Detect which cell encompasses the target text, then output its [x, y] center coordinate. 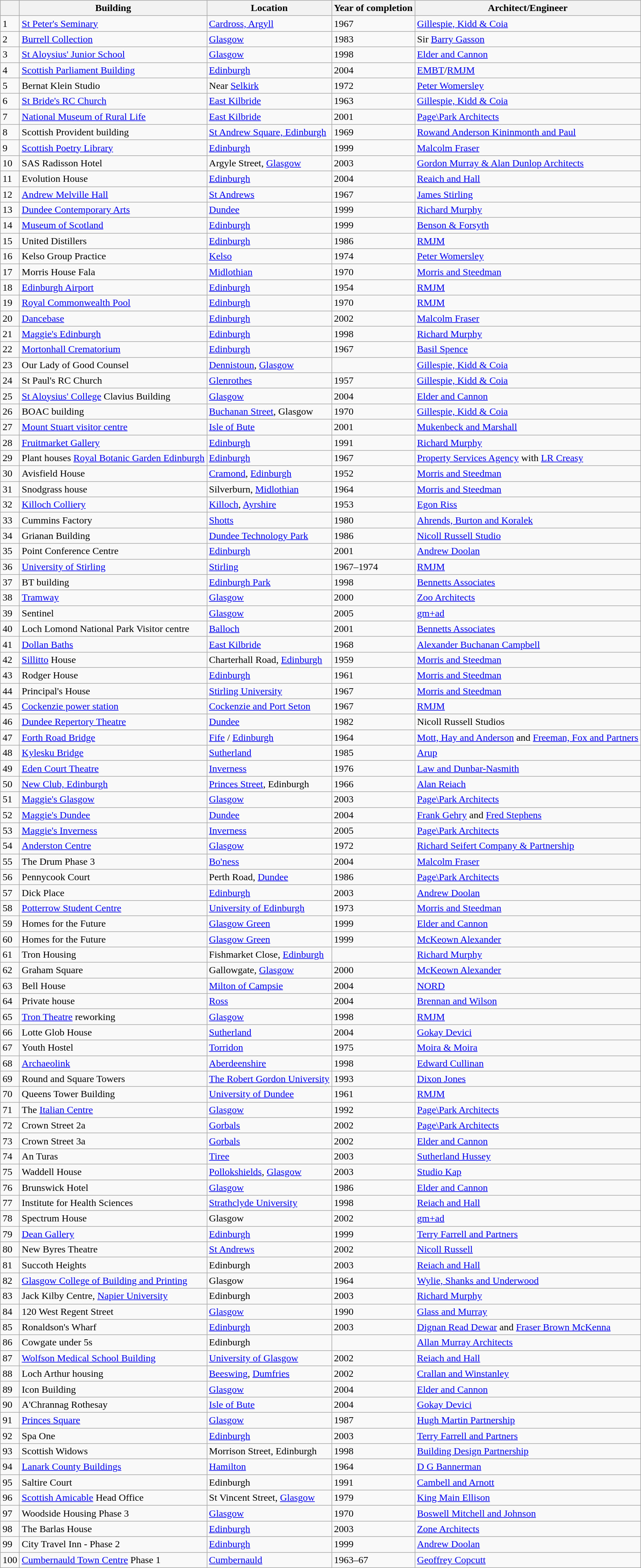
1987 [373, 1420]
42 [10, 660]
Anderston Centre [113, 846]
Cowgate under 5s [113, 1343]
Dixon Jones [528, 1079]
68 [10, 1063]
1963 [373, 101]
Milton of Campsie [269, 986]
Evolution House [113, 179]
United Distillers [113, 241]
54 [10, 846]
Ross [269, 1001]
23 [10, 365]
1992 [373, 1110]
Cardross, Argyll [269, 24]
33 [10, 520]
Bernat Klein Studio [113, 86]
Royal Commonwealth Pool [113, 303]
Reaich and Hall [528, 179]
Perth Road, Dundee [269, 877]
D G Bannerman [528, 1467]
90 [10, 1405]
73 [10, 1141]
22 [10, 349]
51 [10, 799]
Scottish Amicable Head Office [113, 1498]
1969 [373, 132]
1974 [373, 256]
1954 [373, 287]
Stirling University [269, 691]
34 [10, 536]
Mount Stuart visitor centre [113, 427]
Crallan and Winstanley [528, 1374]
Stirling [269, 567]
49 [10, 769]
Ahrends, Burton and Koralek [528, 520]
BOAC building [113, 411]
8 [10, 132]
Lanark County Buildings [113, 1467]
15 [10, 241]
National Museum of Rural Life [113, 117]
44 [10, 691]
Shotts [269, 520]
Property Services Agency with LR Creasy [528, 458]
46 [10, 722]
Point Conference Centre [113, 551]
The Drum Phase 3 [113, 861]
99 [10, 1544]
Princes Street, Edinburgh [269, 784]
11 [10, 179]
77 [10, 1203]
Mortonhall Crematorium [113, 349]
University of Edinburgh [269, 908]
Brennan and Wilson [528, 1001]
Fife / Edinburgh [269, 738]
97 [10, 1513]
Maggie's Edinburgh [113, 334]
2 [10, 39]
18 [10, 287]
Dennistoun, Glasgow [269, 365]
81 [10, 1265]
1968 [373, 644]
Alexander Buchanan Campbell [528, 644]
Zoo Architects [528, 598]
69 [10, 1079]
84 [10, 1312]
53 [10, 830]
University of Stirling [113, 567]
74 [10, 1156]
Kelso [269, 256]
Richard Seifert Company & Partnership [528, 846]
59 [10, 923]
Nicoll Russell [528, 1250]
BT building [113, 582]
29 [10, 458]
Potterrow Student Centre [113, 908]
Bo'ness [269, 861]
Sillitto House [113, 660]
Gallowgate, Glasgow [269, 970]
Tramway [113, 598]
Rowand Anderson Kininmonth and Paul [528, 132]
1963–67 [373, 1560]
Loch Arthur housing [113, 1374]
Glenrothes [269, 380]
Pollokshields, Glasgow [269, 1172]
Fishmarket Close, Edinburgh [269, 955]
93 [10, 1451]
Dollan Baths [113, 644]
Cockenzie and Port Seton [269, 707]
City Travel Inn - Phase 2 [113, 1544]
65 [10, 1017]
71 [10, 1110]
St Aloysius' College Clavius Building [113, 396]
Succoth Heights [113, 1265]
Strathclyde University [269, 1203]
Icon Building [113, 1389]
Tiree [269, 1156]
Edinburgh Airport [113, 287]
Snodgrass house [113, 489]
Scottish Widows [113, 1451]
1985 [373, 753]
1990 [373, 1312]
86 [10, 1343]
32 [10, 505]
85 [10, 1327]
Bell House [113, 986]
17 [10, 272]
95 [10, 1482]
Museum of Scotland [113, 225]
A'Chrannag Rothesay [113, 1405]
1975 [373, 1048]
Beeswing, Dumfries [269, 1374]
Sentinel [113, 613]
39 [10, 613]
Frank Gehry and Fred Stephens [528, 815]
Loch Lomond National Park Visitor centre [113, 629]
St Vincent Street, Glasgow [269, 1498]
James Stirling [528, 194]
1976 [373, 769]
Graham Square [113, 970]
Woodside Housing Phase 3 [113, 1513]
1 [10, 24]
Dancebase [113, 318]
Moira & Moira [528, 1048]
Glass and Murray [528, 1312]
Charterhall Road, Edinburgh [269, 660]
Crown Street 3a [113, 1141]
Kelso Group Practice [113, 256]
27 [10, 427]
Cumbernauld [269, 1560]
45 [10, 707]
38 [10, 598]
Edinburgh Park [269, 582]
12 [10, 194]
Basil Spence [528, 349]
Mott, Hay and Anderson and Freeman, Fox and Partners [528, 738]
1959 [373, 660]
Geoffrey Copcutt [528, 1560]
80 [10, 1250]
72 [10, 1125]
Maggie's Dundee [113, 815]
Dignan Read Dewar and Fraser Brown McKenna [528, 1327]
Pennycook Court [113, 877]
New Club, Edinburgh [113, 784]
Gordon Murray & Alan Dunlop Architects [528, 163]
62 [10, 970]
Grianan Building [113, 536]
Zone Architects [528, 1529]
Plant houses Royal Botanic Garden Edinburgh [113, 458]
Andrew Melville Hall [113, 194]
Private house [113, 1001]
1953 [373, 505]
76 [10, 1188]
University of Dundee [269, 1094]
58 [10, 908]
Nicoll Russell Studio [528, 536]
Spectrum House [113, 1219]
Dean Gallery [113, 1234]
3 [10, 55]
Cambell and Arnott [528, 1482]
Scottish Poetry Library [113, 148]
University of Glasgow [269, 1358]
40 [10, 629]
Studio Kap [528, 1172]
Ronaldson's Wharf [113, 1327]
5 [10, 86]
Wylie, Shanks and Underwood [528, 1281]
28 [10, 442]
Nicoll Russell Studios [528, 722]
Torridon [269, 1048]
Archaeolink [113, 1063]
Arup [528, 753]
Hugh Martin Partnership [528, 1420]
10 [10, 163]
1982 [373, 722]
16 [10, 256]
94 [10, 1467]
Argyle Street, Glasgow [269, 163]
1993 [373, 1079]
St Paul's RC Church [113, 380]
35 [10, 551]
Cockenzie power station [113, 707]
41 [10, 644]
Cumbernauld Town Centre Phase 1 [113, 1560]
Wolfson Medical School Building [113, 1358]
98 [10, 1529]
Benson & Forsyth [528, 225]
Waddell House [113, 1172]
13 [10, 210]
82 [10, 1281]
92 [10, 1435]
78 [10, 1219]
Maggie's Inverness [113, 830]
Sir Barry Gasson [528, 39]
An Turas [113, 1156]
Egon Riss [528, 505]
1980 [373, 520]
Tron Housing [113, 955]
36 [10, 567]
Cramond, Edinburgh [269, 474]
Allan Murray Architects [528, 1343]
Principal's House [113, 691]
25 [10, 396]
Dundee Repertory Theatre [113, 722]
Forth Road Bridge [113, 738]
Mukenbeck and Marshall [528, 427]
Institute for Health Sciences [113, 1203]
66 [10, 1032]
Fruitmarket Gallery [113, 442]
60 [10, 939]
47 [10, 738]
Killoch Colliery [113, 505]
Law and Dunbar-Nasmith [528, 769]
Year of completion [373, 8]
Jack Kilby Centre, Napier University [113, 1296]
Morrison Street, Edinburgh [269, 1451]
57 [10, 892]
Youth Hostel [113, 1048]
The Italian Centre [113, 1110]
EMBT/RMJM [528, 70]
Queens Tower Building [113, 1094]
Lotte Glob House [113, 1032]
88 [10, 1374]
55 [10, 861]
26 [10, 411]
91 [10, 1420]
Sutherland Hussey [528, 1156]
Glasgow College of Building and Printing [113, 1281]
Cummins Factory [113, 520]
Kylesku Bridge [113, 753]
Morris House Fala [113, 272]
New Byres Theatre [113, 1250]
Spa One [113, 1435]
67 [10, 1048]
Edward Cullinan [528, 1063]
20 [10, 318]
14 [10, 225]
King Main Ellison [528, 1498]
Scottish Provident building [113, 132]
Saltire Court [113, 1482]
1979 [373, 1498]
24 [10, 380]
21 [10, 334]
Boswell Mitchell and Johnson [528, 1513]
Maggie's Glasgow [113, 799]
1966 [373, 784]
Dick Place [113, 892]
1957 [373, 380]
Silverburn, Midlothian [269, 489]
Princes Square [113, 1420]
St Peter's Seminary [113, 24]
6 [10, 101]
Near Selkirk [269, 86]
Round and Square Towers [113, 1079]
Dundee Contemporary Arts [113, 210]
Brunswick Hotel [113, 1188]
50 [10, 784]
100 [10, 1560]
Dundee Technology Park [269, 536]
Tron Theatre reworking [113, 1017]
19 [10, 303]
75 [10, 1172]
48 [10, 753]
Our Lady of Good Counsel [113, 365]
87 [10, 1358]
St Andrew Square, Edinburgh [269, 132]
Building [113, 8]
30 [10, 474]
4 [10, 70]
37 [10, 582]
7 [10, 117]
Burrell Collection [113, 39]
Alan Reiach [528, 784]
Building Design Partnership [528, 1451]
Buchanan Street, Glasgow [269, 411]
Scottish Parliament Building [113, 70]
63 [10, 986]
Killoch, Ayrshire [269, 505]
79 [10, 1234]
Crown Street 2a [113, 1125]
The Barlas House [113, 1529]
1983 [373, 39]
1973 [373, 908]
9 [10, 148]
St Bride's RC Church [113, 101]
70 [10, 1094]
120 West Regent Street [113, 1312]
52 [10, 815]
St Aloysius' Junior School [113, 55]
Balloch [269, 629]
Avisfield House [113, 474]
1967–1974 [373, 567]
1952 [373, 474]
96 [10, 1498]
56 [10, 877]
Midlothian [269, 272]
Aberdeenshire [269, 1063]
Eden Court Theatre [113, 769]
61 [10, 955]
The Robert Gordon University [269, 1079]
Location [269, 8]
Hamilton [269, 1467]
Architect/Engineer [528, 8]
SAS Radisson Hotel [113, 163]
64 [10, 1001]
NORD [528, 986]
89 [10, 1389]
31 [10, 489]
Rodger House [113, 675]
83 [10, 1296]
43 [10, 675]
